Return [X, Y] of the center of cell containing provided text 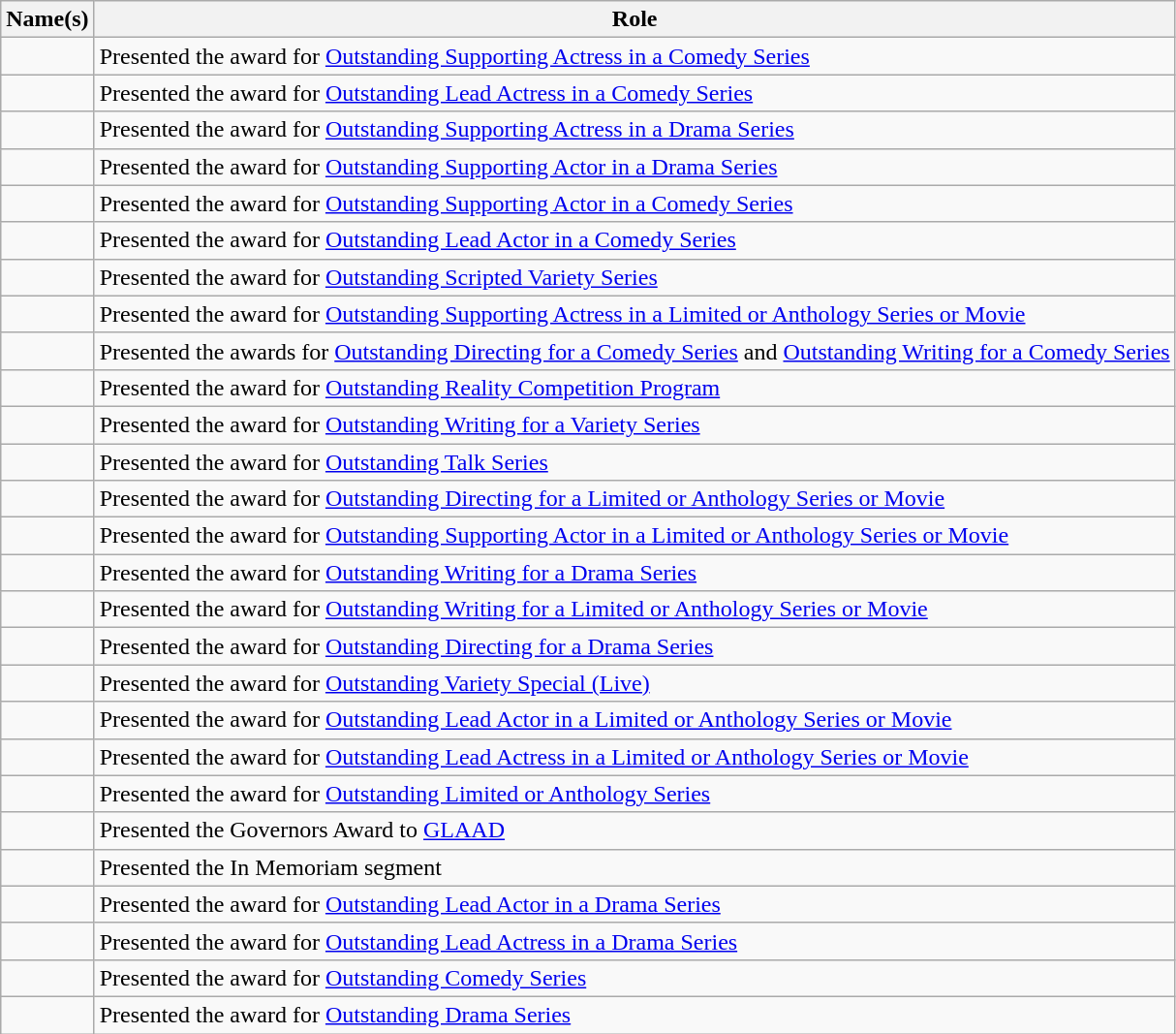
Presented the In Memoriam segment [634, 867]
Presented the award for Outstanding Writing for a Limited or Anthology Series or Movie [634, 610]
Presented the award for Outstanding Supporting Actor in a Drama Series [634, 167]
Presented the Governors Award to GLAAD [634, 830]
Presented the award for Outstanding Lead Actress in a Comedy Series [634, 93]
Presented the award for Outstanding Scripted Variety Series [634, 277]
Role [634, 19]
Presented the award for Outstanding Reality Competition Program [634, 388]
Presented the award for Outstanding Lead Actor in a Limited or Anthology Series or Movie [634, 720]
Presented the award for Outstanding Limited or Anthology Series [634, 794]
Presented the awards for Outstanding Directing for a Comedy Series and Outstanding Writing for a Comedy Series [634, 351]
Presented the award for Outstanding Writing for a Drama Series [634, 573]
Presented the award for Outstanding Supporting Actress in a Limited or Anthology Series or Movie [634, 314]
Presented the award for Outstanding Talk Series [634, 462]
Presented the award for Outstanding Drama Series [634, 1015]
Presented the award for Outstanding Directing for a Limited or Anthology Series or Movie [634, 499]
Presented the award for Outstanding Supporting Actor in a Comedy Series [634, 204]
Presented the award for Outstanding Comedy Series [634, 978]
Presented the award for Outstanding Lead Actress in a Limited or Anthology Series or Movie [634, 757]
Presented the award for Outstanding Supporting Actress in a Comedy Series [634, 56]
Presented the award for Outstanding Lead Actress in a Drama Series [634, 941]
Name(s) [47, 19]
Presented the award for Outstanding Directing for a Drama Series [634, 646]
Presented the award for Outstanding Supporting Actress in a Drama Series [634, 130]
Presented the award for Outstanding Lead Actor in a Drama Series [634, 904]
Presented the award for Outstanding Writing for a Variety Series [634, 424]
Presented the award for Outstanding Lead Actor in a Comedy Series [634, 240]
Presented the award for Outstanding Variety Special (Live) [634, 683]
Presented the award for Outstanding Supporting Actor in a Limited or Anthology Series or Movie [634, 536]
